Scan for the cell matching the given text and deliver its (x, y) coordinate at center. 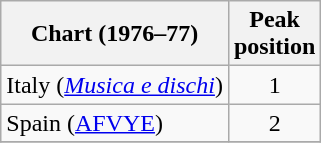
2 (274, 123)
Italy (Musica e dischi) (115, 85)
Peakposition (274, 34)
Spain (AFVYE) (115, 123)
Chart (1976–77) (115, 34)
1 (274, 85)
